For the text-containing cell, return its midpoint in (X, Y) coordinate format. 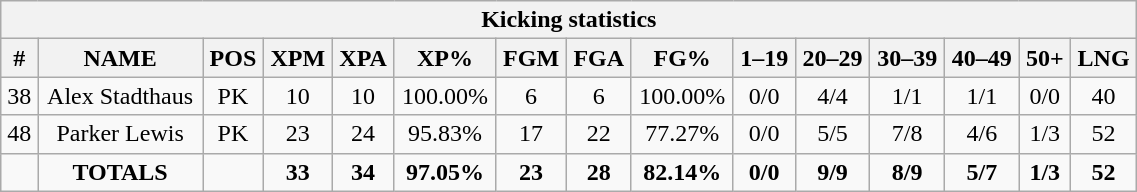
33 (298, 172)
NAME (120, 58)
34 (363, 172)
Parker Lewis (120, 134)
97.05% (445, 172)
20–29 (832, 58)
XP% (445, 58)
48 (20, 134)
40–49 (982, 58)
22 (598, 134)
XPA (363, 58)
4/4 (832, 96)
77.27% (682, 134)
FG% (682, 58)
FGM (531, 58)
1–19 (764, 58)
28 (598, 172)
5/7 (982, 172)
XPM (298, 58)
LNG (1103, 58)
82.14% (682, 172)
30–39 (908, 58)
8/9 (908, 172)
FGA (598, 58)
7/8 (908, 134)
50+ (1044, 58)
40 (1103, 96)
24 (363, 134)
POS (234, 58)
# (20, 58)
95.83% (445, 134)
4/6 (982, 134)
5/5 (832, 134)
Kicking statistics (569, 20)
9/9 (832, 172)
38 (20, 96)
TOTALS (120, 172)
Alex Stadthaus (120, 96)
17 (531, 134)
